Return the (x, y) coordinate for the center point of the cell that contains the specified text.  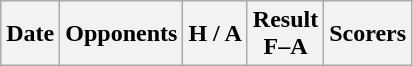
ResultF–A (285, 34)
Opponents (122, 34)
Scorers (368, 34)
Date (30, 34)
H / A (215, 34)
